Scan for the cell matching the given text and deliver its [X, Y] coordinate at center. 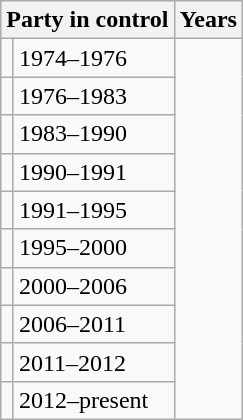
Party in control [88, 20]
1991–1995 [94, 210]
1976–1983 [94, 96]
2011–2012 [94, 362]
1983–1990 [94, 134]
Years [208, 20]
2012–present [94, 400]
1974–1976 [94, 58]
1995–2000 [94, 248]
2000–2006 [94, 286]
2006–2011 [94, 324]
1990–1991 [94, 172]
